Pinpoint the cell where the given text exists, returning its (x, y) midpoint coordinate. 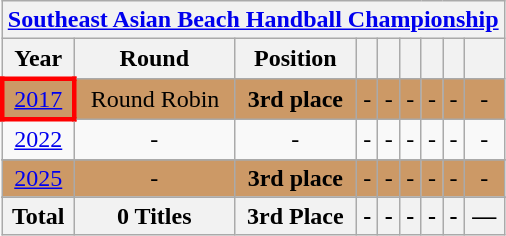
2022 (38, 139)
Southeast Asian Beach Handball Championship (253, 20)
Total (38, 216)
2017 (38, 98)
Round Robin (154, 98)
— (484, 216)
0 Titles (154, 216)
Year (38, 59)
2025 (38, 178)
Round (154, 59)
Position (295, 59)
3rd Place (295, 216)
